Provide the (x, y) coordinate of the cell's center where the given text is located.  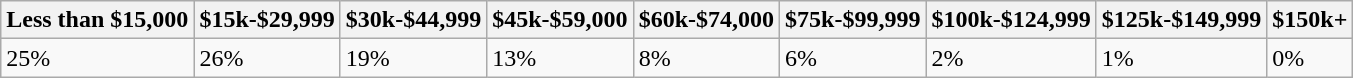
$75k-$99,999 (853, 20)
13% (560, 58)
8% (706, 58)
$125k-$149,999 (1181, 20)
6% (853, 58)
2% (1011, 58)
$30k-$44,999 (413, 20)
0% (1310, 58)
19% (413, 58)
26% (267, 58)
25% (98, 58)
Less than $15,000 (98, 20)
$45k-$59,000 (560, 20)
$150k+ (1310, 20)
$15k-$29,999 (267, 20)
1% (1181, 58)
$60k-$74,000 (706, 20)
$100k-$124,999 (1011, 20)
